For the text-containing cell, return its midpoint in [x, y] coordinate format. 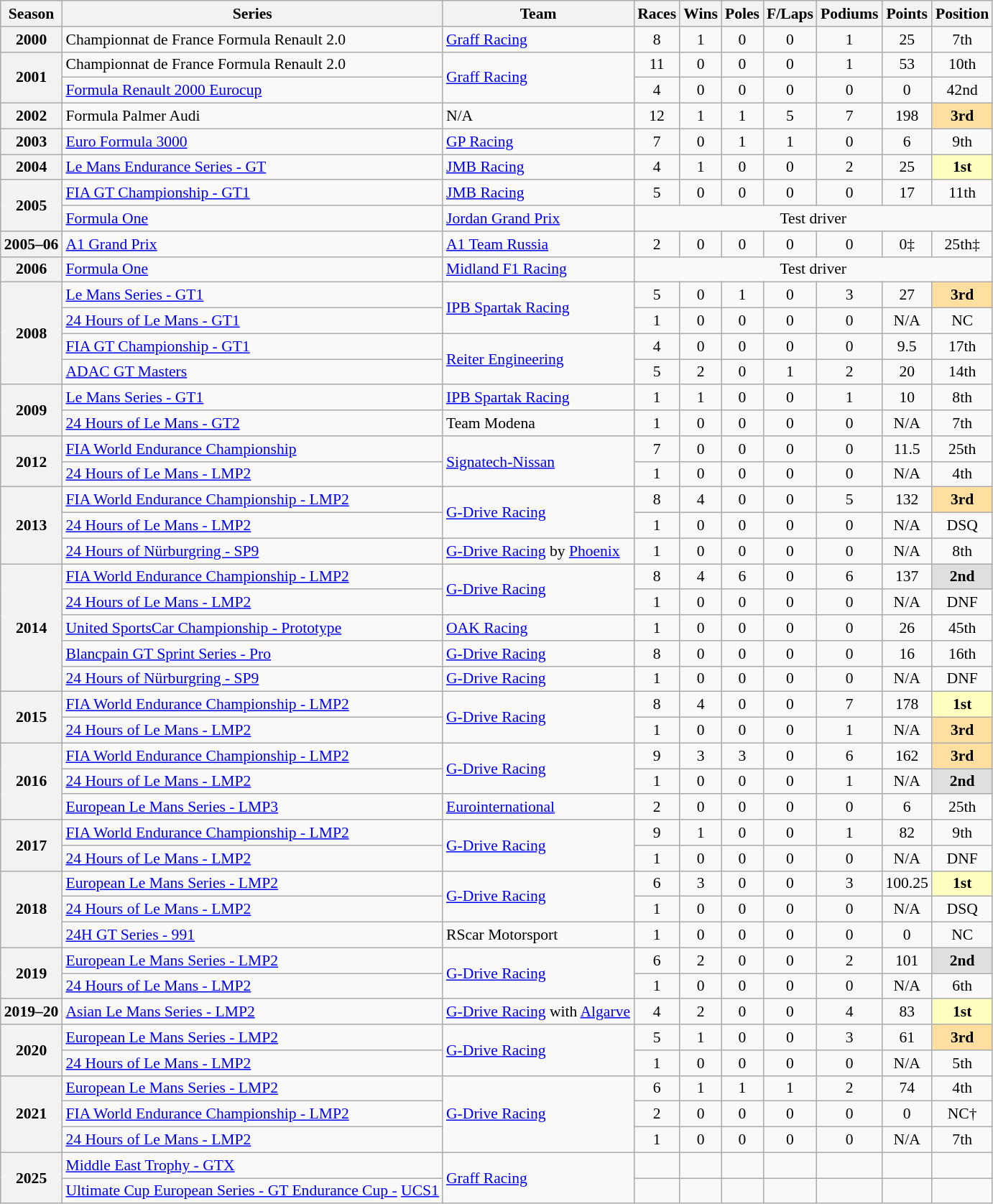
17 [907, 193]
2014 [32, 628]
FIA World Endurance Championship [252, 449]
Races [657, 14]
OAK Racing [538, 628]
53 [907, 65]
Season [32, 14]
2019 [32, 973]
2012 [32, 461]
2005–06 [32, 244]
2018 [32, 909]
25th‡ [962, 244]
6th [962, 986]
Ultimate Cup European Series - GT Endurance Cup - UCS1 [252, 1191]
24 Hours of Le Mans - GT1 [252, 321]
20 [907, 372]
11th [962, 193]
Jordan Grand Prix [538, 218]
2004 [32, 167]
Position [962, 14]
2021 [32, 1113]
2020 [32, 1050]
G-Drive Racing by Phoenix [538, 551]
G-Drive Racing with Algarve [538, 1012]
42nd [962, 91]
101 [907, 960]
24H GT Series - 991 [252, 935]
United SportsCar Championship - Prototype [252, 628]
24 Hours of Le Mans - GT2 [252, 423]
Midland F1 Racing [538, 269]
Formula Renault 2000 Eurocup [252, 91]
2017 [32, 845]
11 [657, 65]
2019–20 [32, 1012]
Points [907, 14]
9.5 [907, 346]
10 [907, 398]
Series [252, 14]
17th [962, 346]
Blancpain GT Sprint Series - Pro [252, 654]
132 [907, 500]
Eurointernational [538, 807]
Euro Formula 3000 [252, 142]
178 [907, 705]
82 [907, 833]
45th [962, 628]
Asian Le Mans Series - LMP2 [252, 1012]
European Le Mans Series - LMP3 [252, 807]
2000 [32, 40]
5th [962, 1063]
11.5 [907, 449]
Middle East Trophy - GTX [252, 1165]
Team Modena [538, 423]
2015 [32, 717]
10th [962, 65]
Formula Palmer Audi [252, 116]
26 [907, 628]
2016 [32, 782]
137 [907, 577]
2013 [32, 526]
NC† [962, 1114]
A1 Grand Prix [252, 244]
F/Laps [790, 14]
Le Mans Endurance Series - GT [252, 167]
14th [962, 372]
Team [538, 14]
ADAC GT Masters [252, 372]
Wins [701, 14]
Podiums [849, 14]
16th [962, 654]
GP Racing [538, 142]
0‡ [907, 244]
Signatech-Nissan [538, 461]
83 [907, 1012]
198 [907, 116]
A1 Team Russia [538, 244]
2025 [32, 1178]
2008 [32, 333]
16 [907, 654]
2009 [32, 411]
61 [907, 1037]
27 [907, 295]
2001 [32, 78]
2006 [32, 269]
Reiter Engineering [538, 359]
Poles [742, 14]
162 [907, 756]
100.25 [907, 884]
2002 [32, 116]
2003 [32, 142]
12 [657, 116]
RScar Motorsport [538, 935]
2005 [32, 205]
74 [907, 1088]
